Determine the [X, Y] coordinate at the center of the cell enclosing the given text.  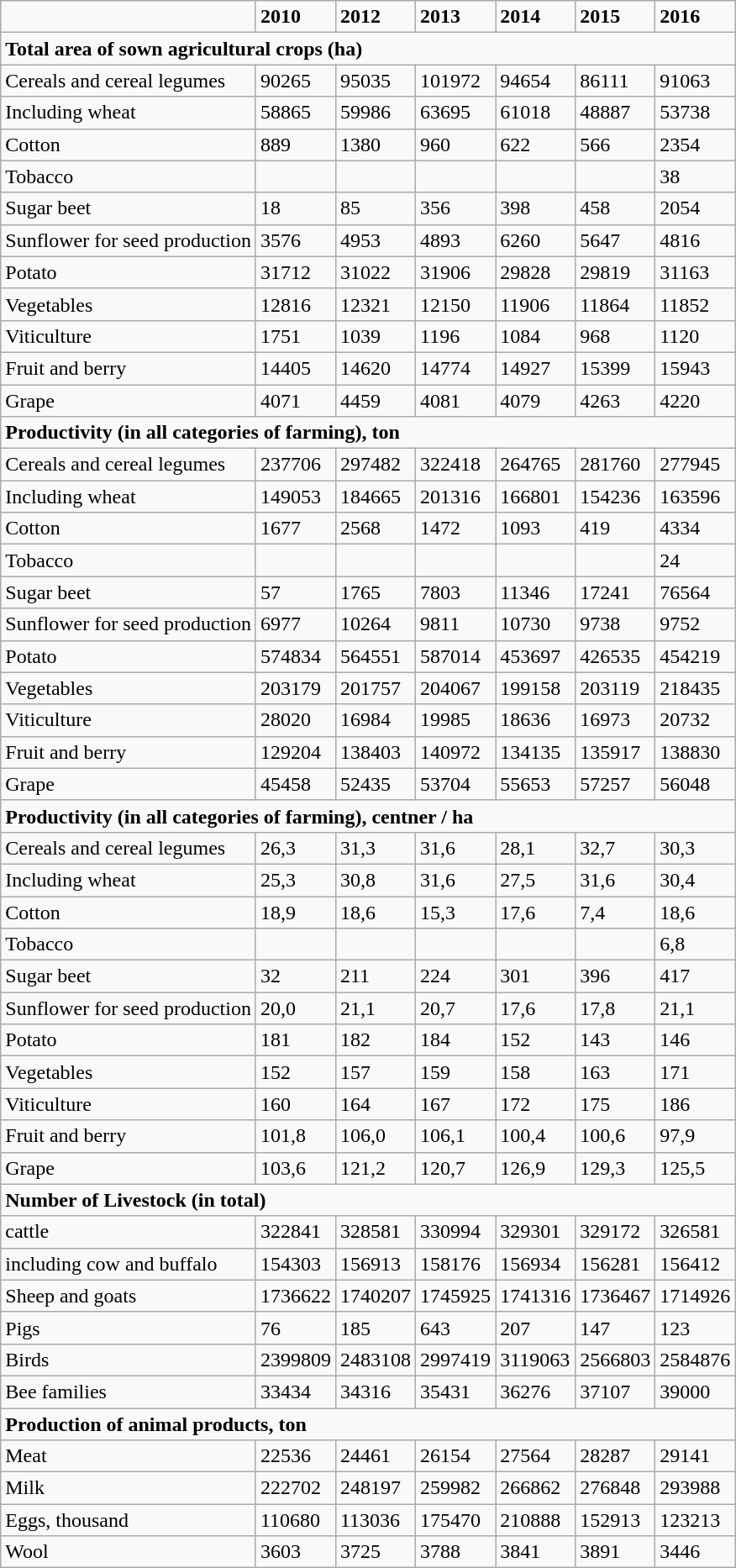
Productivity (in all categories of farming), centner / ha [368, 816]
156913 [375, 1264]
11852 [696, 304]
30,4 [696, 880]
4459 [375, 401]
9738 [615, 624]
4081 [455, 401]
20732 [696, 720]
301 [536, 976]
28287 [615, 1456]
3576 [296, 240]
154236 [615, 497]
7803 [455, 592]
1093 [536, 529]
33434 [296, 1392]
419 [615, 529]
587014 [455, 656]
163 [615, 1072]
322418 [455, 465]
158176 [455, 1264]
16984 [375, 720]
149053 [296, 497]
356 [455, 208]
4334 [696, 529]
1084 [536, 336]
125,5 [696, 1168]
4263 [615, 401]
Number of Livestock (in total) [368, 1200]
15399 [615, 368]
182 [375, 1040]
Birds [129, 1360]
59986 [375, 113]
35431 [455, 1392]
101972 [455, 81]
3841 [536, 1552]
5647 [615, 240]
1745925 [455, 1296]
106,1 [455, 1136]
156934 [536, 1264]
2399809 [296, 1360]
Bee families [129, 1392]
152913 [615, 1520]
45458 [296, 784]
281760 [615, 465]
889 [296, 145]
1741316 [536, 1296]
113036 [375, 1520]
63695 [455, 113]
120,7 [455, 1168]
143 [615, 1040]
210888 [536, 1520]
574834 [296, 656]
968 [615, 336]
184 [455, 1040]
Production of animal products, ton [368, 1424]
24 [696, 560]
10264 [375, 624]
17,8 [615, 1008]
7,4 [615, 912]
1740207 [375, 1296]
224 [455, 976]
6,8 [696, 944]
156412 [696, 1264]
2016 [696, 17]
4893 [455, 240]
322841 [296, 1232]
10730 [536, 624]
48887 [615, 113]
38 [696, 176]
11346 [536, 592]
398 [536, 208]
643 [455, 1328]
100,4 [536, 1136]
126,9 [536, 1168]
147 [615, 1328]
2566803 [615, 1360]
175470 [455, 1520]
185 [375, 1328]
172 [536, 1104]
4816 [696, 240]
3891 [615, 1552]
85 [375, 208]
167 [455, 1104]
9752 [696, 624]
222702 [296, 1488]
203119 [615, 688]
1677 [296, 529]
2584876 [696, 1360]
1472 [455, 529]
31163 [696, 272]
2354 [696, 145]
204067 [455, 688]
2012 [375, 17]
91063 [696, 81]
163596 [696, 497]
203179 [296, 688]
184665 [375, 497]
97,9 [696, 1136]
101,8 [296, 1136]
31,3 [375, 848]
39000 [696, 1392]
566 [615, 145]
2997419 [455, 1360]
Pigs [129, 1328]
330994 [455, 1232]
28,1 [536, 848]
622 [536, 145]
30,8 [375, 880]
3725 [375, 1552]
2483108 [375, 1360]
Meat [129, 1456]
2568 [375, 529]
1196 [455, 336]
134135 [536, 752]
12321 [375, 304]
52435 [375, 784]
1736467 [615, 1296]
26,3 [296, 848]
55653 [536, 784]
129204 [296, 752]
1765 [375, 592]
76 [296, 1328]
Milk [129, 1488]
140972 [455, 752]
201316 [455, 497]
207 [536, 1328]
86111 [615, 81]
57 [296, 592]
1039 [375, 336]
Productivity (in all categories of farming), ton [368, 433]
28020 [296, 720]
121,2 [375, 1168]
2010 [296, 17]
264765 [536, 465]
4220 [696, 401]
58865 [296, 113]
1120 [696, 336]
248197 [375, 1488]
138403 [375, 752]
326581 [696, 1232]
29141 [696, 1456]
94654 [536, 81]
166801 [536, 497]
154303 [296, 1264]
18 [296, 208]
1736622 [296, 1296]
20,7 [455, 1008]
31906 [455, 272]
27564 [536, 1456]
181 [296, 1040]
6977 [296, 624]
61018 [536, 113]
2013 [455, 17]
16973 [615, 720]
186 [696, 1104]
218435 [696, 688]
14774 [455, 368]
417 [696, 976]
564551 [375, 656]
293988 [696, 1488]
15943 [696, 368]
297482 [375, 465]
14620 [375, 368]
90265 [296, 81]
14927 [536, 368]
960 [455, 145]
9811 [455, 624]
3119063 [536, 1360]
4071 [296, 401]
18636 [536, 720]
57257 [615, 784]
276848 [615, 1488]
Sheep and goats [129, 1296]
12816 [296, 304]
110680 [296, 1520]
277945 [696, 465]
454219 [696, 656]
123213 [696, 1520]
31712 [296, 272]
2015 [615, 17]
3446 [696, 1552]
396 [615, 976]
53738 [696, 113]
14405 [296, 368]
Eggs, thousand [129, 1520]
160 [296, 1104]
6260 [536, 240]
11906 [536, 304]
15,3 [455, 912]
2054 [696, 208]
including cow and buffalo [129, 1264]
453697 [536, 656]
171 [696, 1072]
32,7 [615, 848]
18,9 [296, 912]
328581 [375, 1232]
146 [696, 1040]
25,3 [296, 880]
29819 [615, 272]
266862 [536, 1488]
Wool [129, 1552]
Total area of sown agricultural crops (ha) [368, 49]
123 [696, 1328]
211 [375, 976]
458 [615, 208]
138830 [696, 752]
29828 [536, 272]
32 [296, 976]
2014 [536, 17]
53704 [455, 784]
106,0 [375, 1136]
95035 [375, 81]
cattle [129, 1232]
158 [536, 1072]
1714926 [696, 1296]
103,6 [296, 1168]
329172 [615, 1232]
26154 [455, 1456]
156281 [615, 1264]
4953 [375, 240]
31022 [375, 272]
19985 [455, 720]
201757 [375, 688]
3603 [296, 1552]
426535 [615, 656]
76564 [696, 592]
175 [615, 1104]
237706 [296, 465]
129,3 [615, 1168]
56048 [696, 784]
1751 [296, 336]
22536 [296, 1456]
30,3 [696, 848]
3788 [455, 1552]
199158 [536, 688]
17241 [615, 592]
1380 [375, 145]
135917 [615, 752]
20,0 [296, 1008]
34316 [375, 1392]
37107 [615, 1392]
24461 [375, 1456]
329301 [536, 1232]
27,5 [536, 880]
100,6 [615, 1136]
4079 [536, 401]
259982 [455, 1488]
157 [375, 1072]
159 [455, 1072]
12150 [455, 304]
164 [375, 1104]
11864 [615, 304]
36276 [536, 1392]
